Identify which cell holds the provided text, then report its [X, Y] central coordinate. 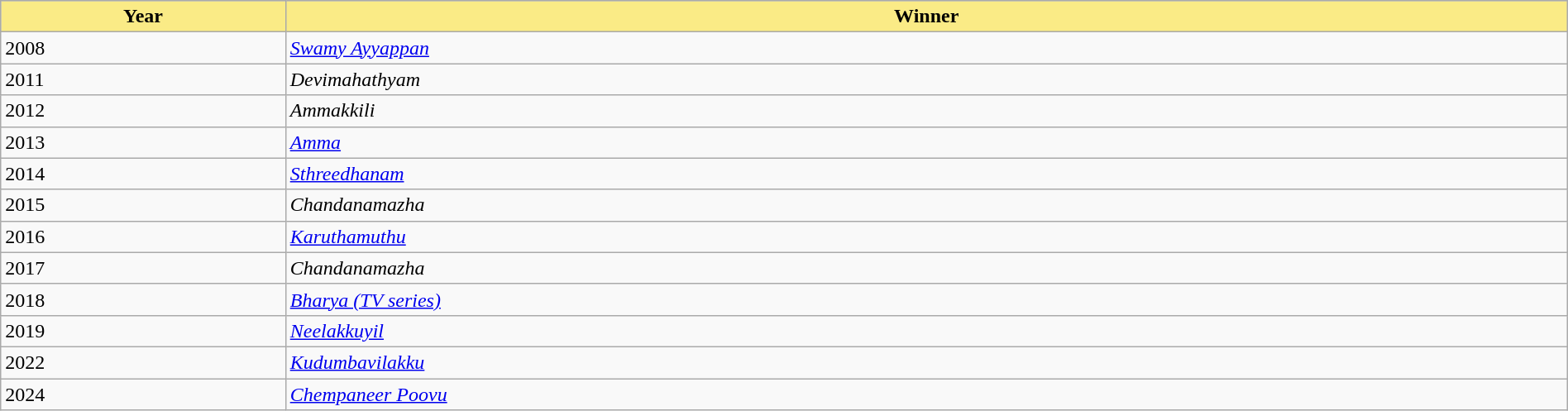
2018 [143, 299]
2012 [143, 111]
Chempaneer Poovu [926, 394]
2014 [143, 174]
2008 [143, 48]
2016 [143, 237]
Sthreedhanam [926, 174]
Devimahathyam [926, 79]
2022 [143, 362]
Year [143, 17]
Karuthamuthu [926, 237]
Ammakkili [926, 111]
2013 [143, 142]
2024 [143, 394]
2015 [143, 205]
Amma [926, 142]
2017 [143, 268]
Bharya (TV series) [926, 299]
Swamy Ayyappan [926, 48]
2019 [143, 331]
Kudumbavilakku [926, 362]
Winner [926, 17]
2011 [143, 79]
Neelakkuyil [926, 331]
